From the cell containing the given text, extract its center point as [x, y] coordinate. 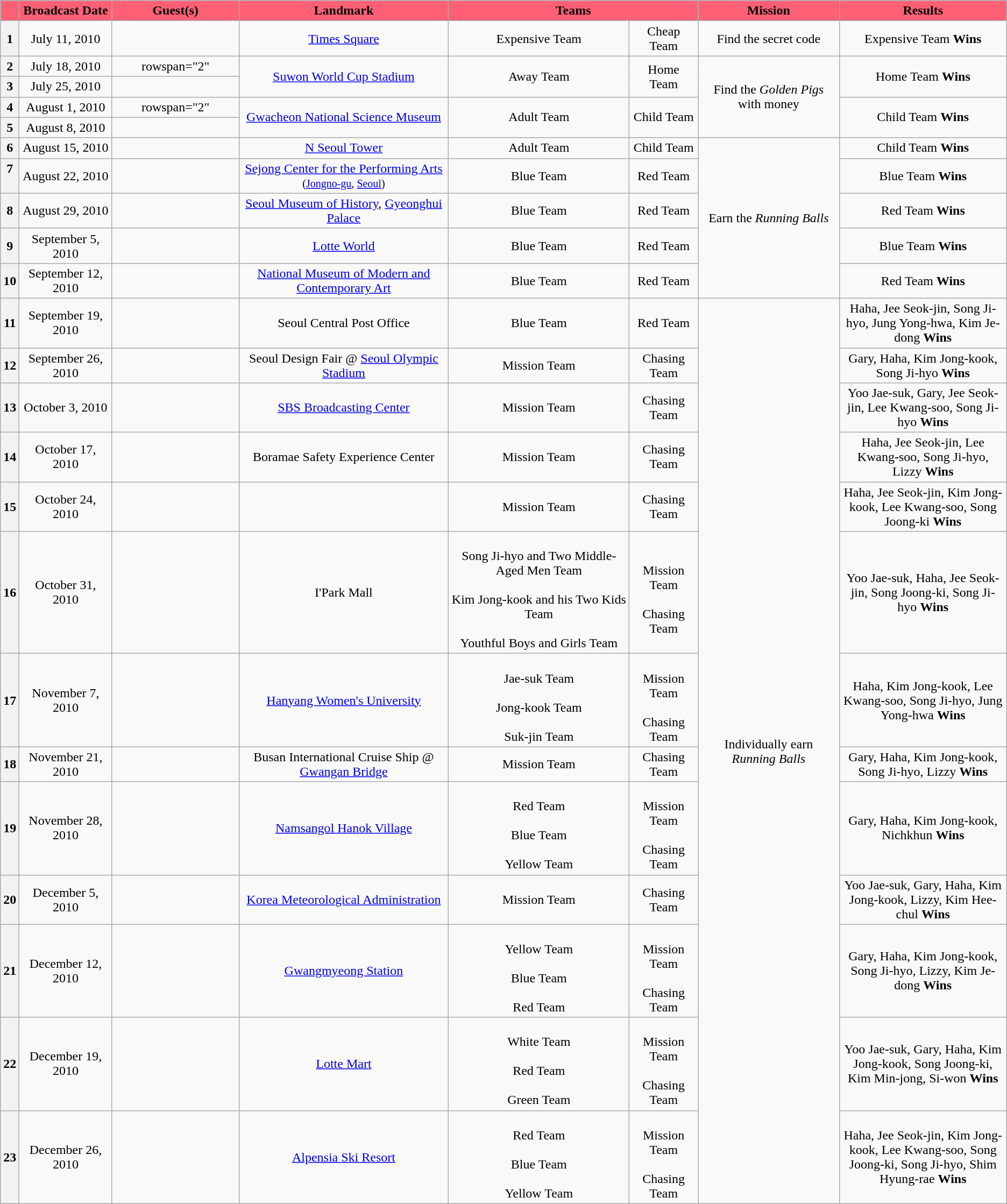
Guest(s) [175, 11]
Haha, Jee Seok-jin, Kim Jong-kook, Lee Kwang-soo, Song Joong-ki, Song Ji-hyo, Shim Hyung-rae Wins [923, 1157]
December 5, 2010 [66, 900]
Song Ji-hyo and Two Middle-Aged Men TeamKim Jong-kook and his Two Kids TeamYouthful Boys and Girls Team [539, 593]
23 [10, 1157]
Gary, Haha, Kim Jong-kook, Song Ji-hyo, Lizzy, Kim Je-dong Wins [923, 971]
6 [10, 148]
16 [10, 593]
December 19, 2010 [66, 1064]
October 31, 2010 [66, 593]
Mission Team Chasing Team [664, 971]
October 3, 2010 [66, 408]
August 29, 2010 [66, 211]
Landmark [344, 11]
Haha, Jee Seok-jin, Song Ji-hyo, Jung Yong-hwa, Kim Je-dong Wins [923, 323]
Korea Meteorological Administration [344, 900]
September 26, 2010 [66, 365]
Gwacheon National Science Museum [344, 117]
21 [10, 971]
July 11, 2010 [66, 39]
Yoo Jae-suk, Gary, Haha, Kim Jong-kook, Song Joong-ki, Kim Min-jong, Si-won Wins [923, 1064]
Yoo Jae-suk, Haha, Jee Seok-jin, Song Joong-ki, Song Ji-hyo Wins [923, 593]
Away Team [539, 76]
November 21, 2010 [66, 764]
August 1, 2010 [66, 107]
Times Square [344, 39]
July 25, 2010 [66, 87]
Expensive Team Wins [923, 39]
Busan International Cruise Ship @ Gwangan Bridge [344, 764]
10 [10, 281]
August 8, 2010 [66, 128]
National Museum of Modern and Contemporary Art [344, 281]
15 [10, 507]
Seoul Museum of History, Gyeonghui Palace [344, 211]
Lotte World [344, 245]
October 24, 2010 [66, 507]
December 26, 2010 [66, 1157]
August 15, 2010 [66, 148]
20 [10, 900]
Lotte Mart [344, 1064]
Alpensia Ski Resort [344, 1157]
Find the secret code [769, 39]
1 [10, 39]
Yoo Jae-suk, Gary, Jee Seok-jin, Lee Kwang-soo, Song Ji-hyo Wins [923, 408]
Expensive Team [539, 39]
13 [10, 408]
14 [10, 457]
Earn the Running Balls [769, 218]
Suwon World Cup Stadium [344, 76]
17 [10, 700]
Teams [573, 11]
3 [10, 87]
2 [10, 66]
December 12, 2010 [66, 971]
July 18, 2010 [66, 66]
Gary, Haha, Kim Jong-kook, Nichkhun Wins [923, 828]
11 [10, 323]
SBS Broadcasting Center [344, 408]
Namsangol Hanok Village [344, 828]
N Seoul Tower [344, 148]
Hanyang Women's University [344, 700]
7 [10, 175]
5 [10, 128]
Sejong Center for the Performing Arts(Jongno-gu, Seoul) [344, 175]
September 5, 2010 [66, 245]
12 [10, 365]
19 [10, 828]
Cheap Team [664, 39]
Haha, Kim Jong-kook, Lee Kwang-soo, Song Ji-hyo, Jung Yong-hwa Wins [923, 700]
Home Team Wins [923, 76]
November 7, 2010 [66, 700]
September 12, 2010 [66, 281]
White TeamRed TeamGreen Team [539, 1064]
22 [10, 1064]
Jae-suk TeamJong-kook TeamSuk-jin Team [539, 700]
Mission [769, 11]
November 28, 2010 [66, 828]
August 22, 2010 [66, 175]
Gary, Haha, Kim Jong-kook, Song Ji-hyo Wins [923, 365]
October 17, 2010 [66, 457]
Yoo Jae-suk, Gary, Haha, Kim Jong-kook, Lizzy, Kim Hee-chul Wins [923, 900]
Haha, Jee Seok-jin, Kim Jong-kook, Lee Kwang-soo, Song Joong-ki Wins [923, 507]
Boramae Safety Experience Center [344, 457]
Broadcast Date [66, 11]
9 [10, 245]
Results [923, 11]
September 19, 2010 [66, 323]
Haha, Jee Seok-jin, Lee Kwang-soo, Song Ji-hyo, Lizzy Wins [923, 457]
4 [10, 107]
Gwangmyeong Station [344, 971]
Individually earn Running Balls [769, 751]
Gary, Haha, Kim Jong-kook, Song Ji-hyo, Lizzy Wins [923, 764]
18 [10, 764]
Home Team [664, 76]
8 [10, 211]
Seoul Design Fair @ Seoul Olympic Stadium [344, 365]
Seoul Central Post Office [344, 323]
Find the Golden Pigs with money [769, 97]
Yellow TeamBlue TeamRed Team [539, 971]
I'Park Mall [344, 593]
